Return the (x, y) coordinate for the center point of the cell that contains the specified text.  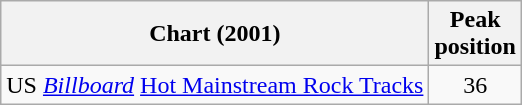
US Billboard Hot Mainstream Rock Tracks (215, 85)
36 (475, 85)
Chart (2001) (215, 34)
Peakposition (475, 34)
